For the text-containing cell, return its midpoint in (X, Y) coordinate format. 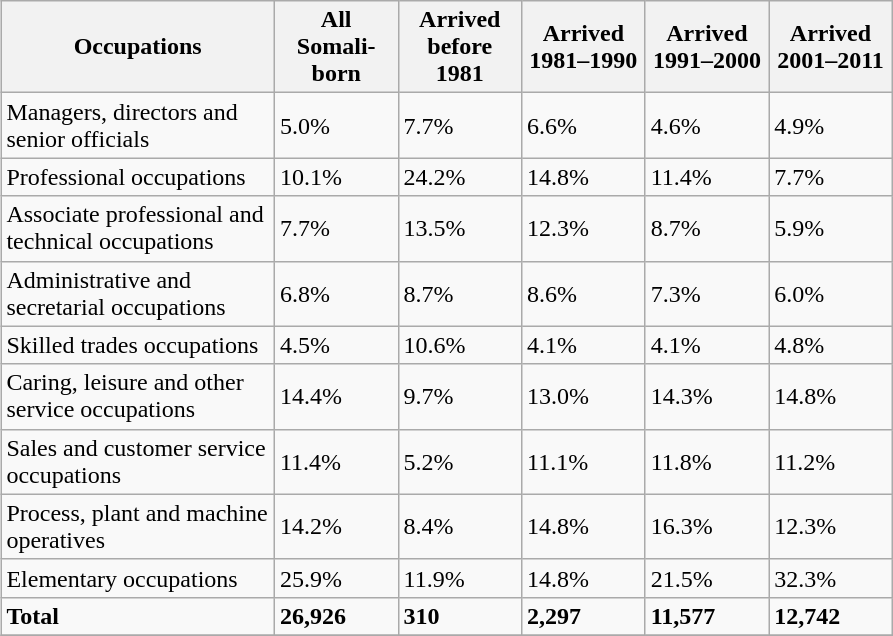
4.8% (831, 345)
Arrived 2001–2011 (831, 47)
Arrived before 1981 (460, 47)
Total (138, 616)
11.1% (584, 462)
Managers, directors and senior officials (138, 126)
10.6% (460, 345)
11.9% (460, 578)
24.2% (460, 177)
21.5% (707, 578)
5.0% (336, 126)
11.2% (831, 462)
All Somali-born (336, 47)
310 (460, 616)
Elementary occupations (138, 578)
Professional occupations (138, 177)
4.5% (336, 345)
6.6% (584, 126)
32.3% (831, 578)
2,297 (584, 616)
11,577 (707, 616)
Administrative and secretarial occupations (138, 294)
14.3% (707, 396)
6.8% (336, 294)
14.2% (336, 526)
Skilled trades occupations (138, 345)
7.3% (707, 294)
Arrived 1991–2000 (707, 47)
11.8% (707, 462)
14.4% (336, 396)
5.9% (831, 228)
Sales and customer service occupations (138, 462)
6.0% (831, 294)
9.7% (460, 396)
8.4% (460, 526)
26,926 (336, 616)
13.0% (584, 396)
10.1% (336, 177)
Occupations (138, 47)
Associate professional and technical occupations (138, 228)
Process, plant and machine operatives (138, 526)
5.2% (460, 462)
25.9% (336, 578)
4.9% (831, 126)
4.6% (707, 126)
13.5% (460, 228)
Arrived 1981–1990 (584, 47)
16.3% (707, 526)
12,742 (831, 616)
8.6% (584, 294)
Caring, leisure and other service occupations (138, 396)
